Search for the cell housing the specified text and yield its (X, Y) center coordinate. 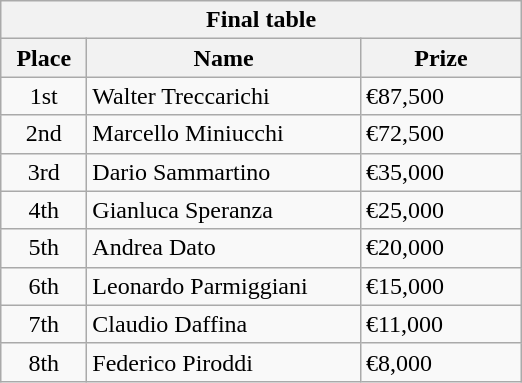
2nd (44, 134)
Leonardo Parmiggiani (224, 286)
3rd (44, 172)
5th (44, 248)
€20,000 (440, 248)
Name (224, 58)
Marcello Miniucchi (224, 134)
Dario Sammartino (224, 172)
Claudio Daffina (224, 324)
€87,500 (440, 96)
4th (44, 210)
Place (44, 58)
Final table (262, 20)
€25,000 (440, 210)
Walter Treccarichi (224, 96)
Andrea Dato (224, 248)
Federico Piroddi (224, 362)
7th (44, 324)
€72,500 (440, 134)
1st (44, 96)
8th (44, 362)
6th (44, 286)
€15,000 (440, 286)
Prize (440, 58)
€8,000 (440, 362)
Gianluca Speranza (224, 210)
€11,000 (440, 324)
€35,000 (440, 172)
